Pinpoint the cell where the given text exists, returning its [x, y] midpoint coordinate. 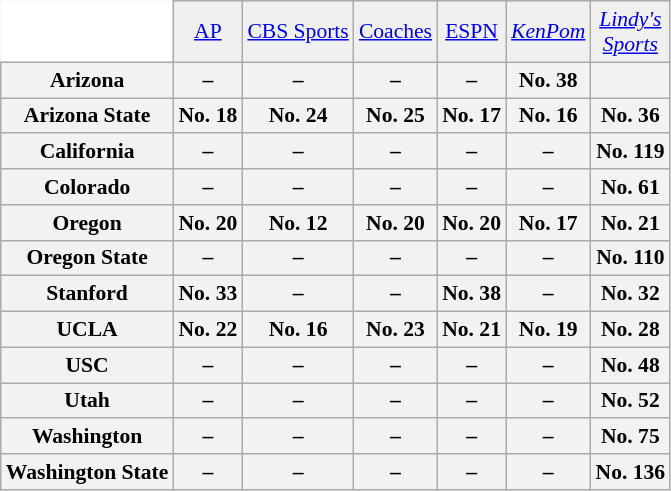
Coaches [396, 32]
KenPom [548, 32]
Colorado [88, 187]
No. 119 [630, 152]
Oregon State [88, 258]
No. 24 [298, 116]
California [88, 152]
Washington State [88, 472]
Lindy'sSports [630, 32]
ESPN [472, 32]
No. 28 [630, 330]
No. 18 [208, 116]
No. 23 [396, 330]
No. 61 [630, 187]
No. 136 [630, 472]
No. 52 [630, 401]
No. 75 [630, 437]
No. 33 [208, 294]
Utah [88, 401]
Oregon [88, 223]
No. 12 [298, 223]
No. 48 [630, 365]
No. 110 [630, 258]
No. 25 [396, 116]
USC [88, 365]
CBS Sports [298, 32]
No. 32 [630, 294]
Stanford [88, 294]
AP [208, 32]
Arizona State [88, 116]
Washington [88, 437]
No. 19 [548, 330]
No. 22 [208, 330]
UCLA [88, 330]
Arizona [88, 80]
No. 36 [630, 116]
